Provide the [X, Y] coordinate of the cell's center where the given text is located.  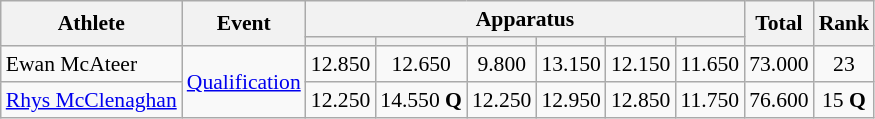
Qualification [244, 82]
12.950 [570, 100]
Rank [844, 24]
Ewan McAteer [92, 64]
73.000 [778, 64]
76.600 [778, 100]
Rhys McClenaghan [92, 100]
11.750 [710, 100]
Athlete [92, 24]
11.650 [710, 64]
14.550 Q [421, 100]
9.800 [502, 64]
13.150 [570, 64]
Event [244, 24]
12.650 [421, 64]
Total [778, 24]
Apparatus [525, 19]
23 [844, 64]
15 Q [844, 100]
12.150 [640, 64]
